Return [X, Y] of the center of cell containing provided text 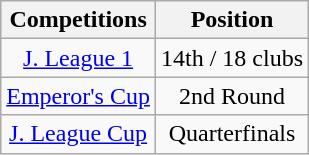
Emperor's Cup [78, 96]
Quarterfinals [232, 134]
J. League Cup [78, 134]
Competitions [78, 20]
2nd Round [232, 96]
J. League 1 [78, 58]
Position [232, 20]
14th / 18 clubs [232, 58]
